Scan for the cell matching the given text and deliver its (x, y) coordinate at center. 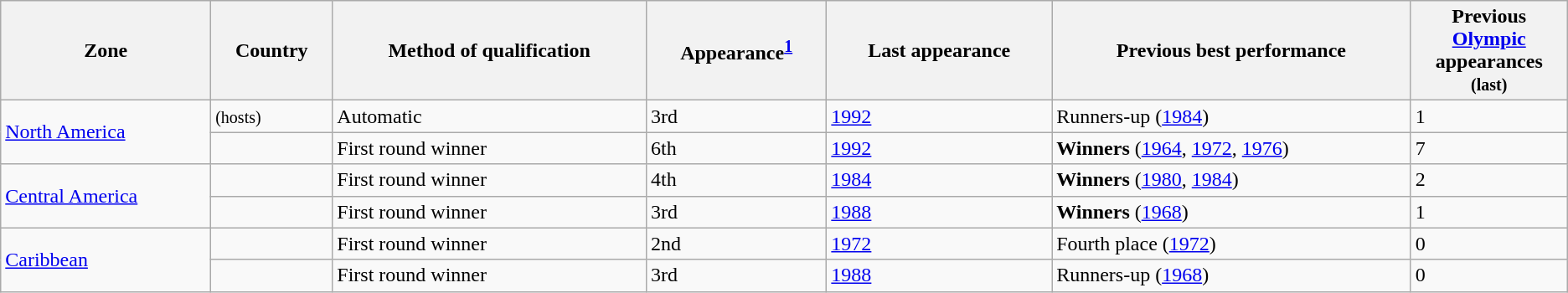
Zone (106, 50)
Previous Olympic appearances(last) (1489, 50)
Runners-up (1984) (1231, 116)
Method of qualification (489, 50)
Fourth place (1972) (1231, 244)
Country (271, 50)
(hosts) (271, 116)
Last appearance (940, 50)
Winners (1980, 1984) (1231, 180)
Caribbean (106, 260)
1972 (940, 244)
Runners-up (1968) (1231, 275)
1984 (940, 180)
6th (735, 148)
North America (106, 132)
Previous best performance (1231, 50)
Winners (1964, 1972, 1976) (1231, 148)
Central America (106, 196)
Winners (1968) (1231, 212)
4th (735, 180)
2nd (735, 244)
2 (1489, 180)
7 (1489, 148)
Automatic (489, 116)
Appearance1 (735, 50)
